Return the (X, Y) coordinate for the center point of the cell that contains the specified text.  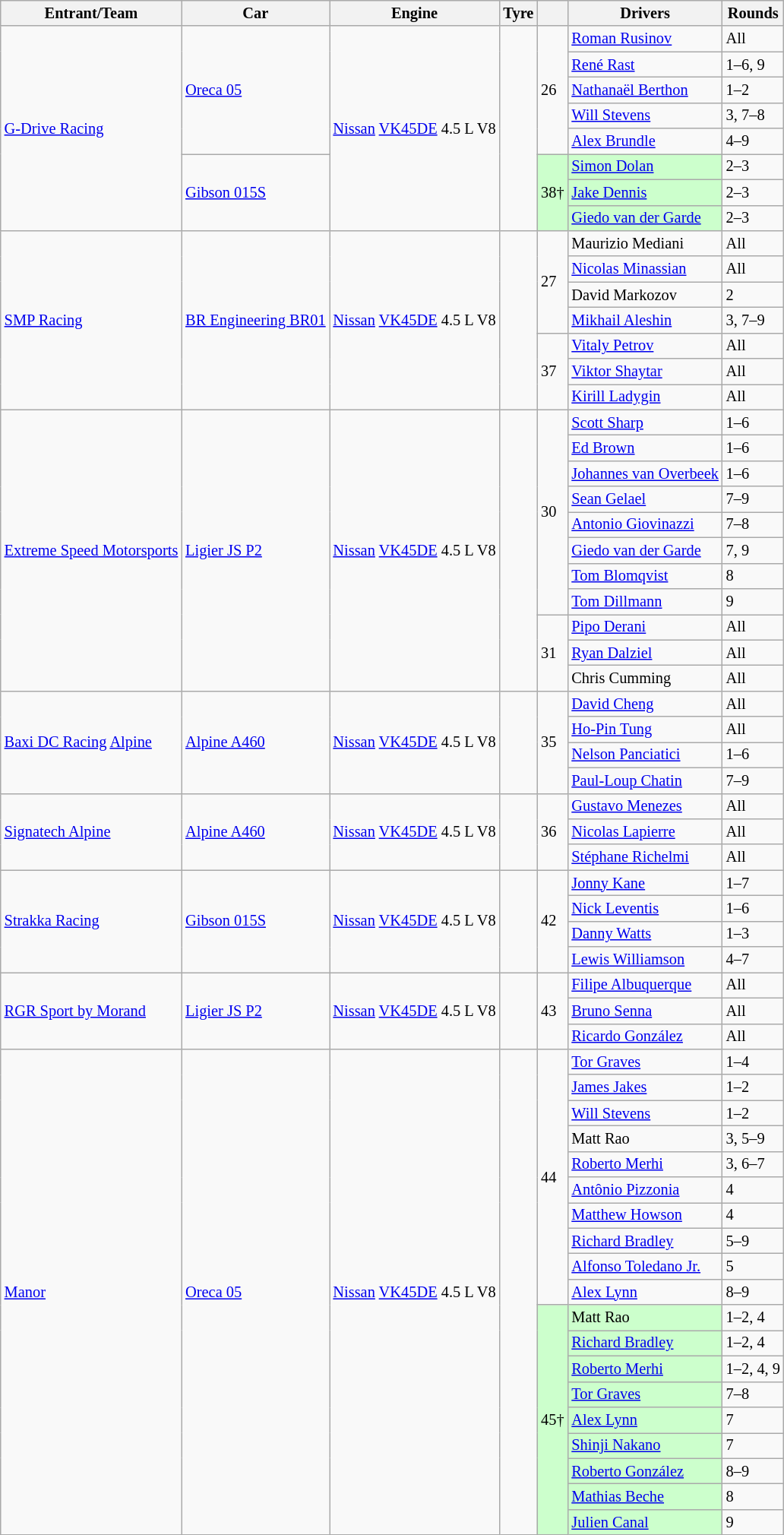
Nick Leventis (644, 908)
Drivers (644, 13)
Nathanaël Berthon (644, 90)
Viktor Shaytar (644, 372)
Ryan Dalziel (644, 653)
Maurizio Mediani (644, 243)
G-Drive Racing (91, 128)
David Cheng (644, 704)
BR Engineering BR01 (255, 320)
4–9 (754, 141)
3, 7–8 (754, 116)
Chris Cumming (644, 678)
Ricardo González (644, 1037)
SMP Racing (91, 320)
Bruno Senna (644, 1011)
Stéphane Richelmi (644, 857)
Jonny Kane (644, 883)
1–4 (754, 1062)
Nicolas Lapierre (644, 831)
Roberto González (644, 1471)
Rounds (754, 13)
1–6, 9 (754, 65)
35 (552, 742)
Gustavo Menezes (644, 806)
3, 6–7 (754, 1164)
Alex Brundle (644, 141)
René Rast (644, 65)
37 (552, 371)
Engine (415, 13)
3, 5–9 (754, 1138)
Signatech Alpine (91, 831)
5 (754, 1267)
Shinji Nakano (644, 1445)
Tom Blomqvist (644, 576)
Matthew Howson (644, 1215)
Julien Canal (644, 1522)
2 (754, 295)
Baxi DC Racing Alpine (91, 742)
27 (552, 281)
30 (552, 512)
RGR Sport by Morand (91, 1011)
Ho-Pin Tung (644, 730)
42 (552, 921)
Pipo Derani (644, 627)
44 (552, 1176)
Danny Watts (644, 934)
Filipe Albuquerque (644, 985)
Ed Brown (644, 448)
Manor (91, 1292)
Tom Dillmann (644, 601)
Alfonso Toledano Jr. (644, 1267)
Mikhail Aleshin (644, 320)
45† (552, 1419)
Paul-Loup Chatin (644, 780)
Mathias Beche (644, 1496)
Roman Rusinov (644, 39)
31 (552, 652)
Nicolas Minassian (644, 269)
Nelson Panciatici (644, 755)
38† (552, 191)
Strakka Racing (91, 921)
1–2, 4, 9 (754, 1369)
1–7 (754, 883)
Scott Sharp (644, 423)
1–3 (754, 934)
3, 7–9 (754, 320)
Johannes van Overbeek (644, 473)
Tyre (519, 13)
7, 9 (754, 550)
36 (552, 831)
Antonio Giovinazzi (644, 524)
Simon Dolan (644, 166)
Sean Gelael (644, 499)
5–9 (754, 1241)
James Jakes (644, 1087)
David Markozov (644, 295)
Vitaly Petrov (644, 346)
Kirill Ladygin (644, 397)
43 (552, 1011)
4–7 (754, 960)
26 (552, 90)
Car (255, 13)
Entrant/Team (91, 13)
Jake Dennis (644, 192)
Extreme Speed Motorsports (91, 550)
Antônio Pizzonia (644, 1190)
Lewis Williamson (644, 960)
